Pinpoint the cell where the given text exists, returning its [x, y] midpoint coordinate. 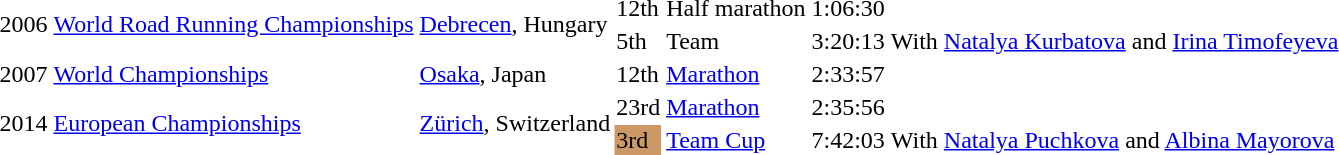
3rd [638, 140]
3:20:13 [848, 41]
2:35:56 [848, 107]
European Championships [234, 124]
Zürich, Switzerland [515, 124]
5th [638, 41]
Team Cup [736, 140]
Osaka, Japan [515, 74]
7:42:03 [848, 140]
23rd [638, 107]
World Championships [234, 74]
Team [736, 41]
2:33:57 [848, 74]
12th [638, 74]
